Find where the given text appears and provide that cell's center as [x, y] coordinate. 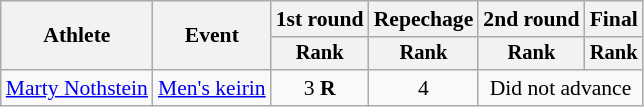
1st round [320, 19]
Men's keirin [212, 88]
3 R [320, 88]
Repechage [424, 19]
4 [424, 88]
Event [212, 36]
Did not advance [560, 88]
2nd round [531, 19]
Athlete [77, 36]
Marty Nothstein [77, 88]
Final [614, 19]
